Detect which cell encompasses the target text, then output its [X, Y] center coordinate. 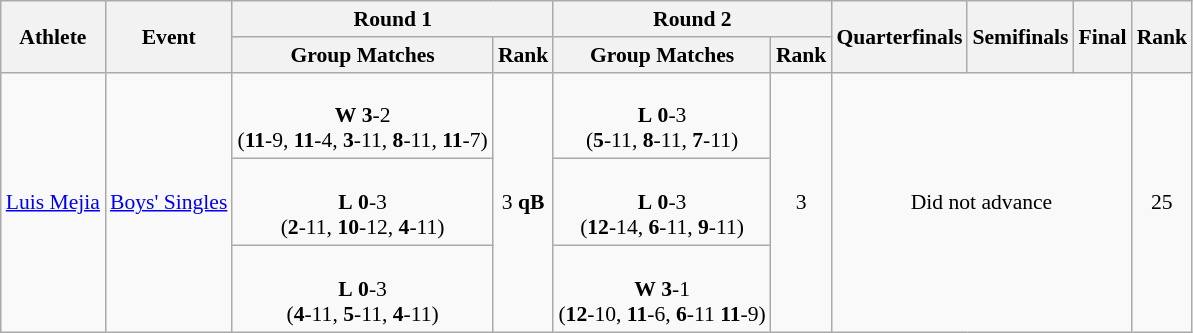
Semifinals [1020, 36]
Round 2 [692, 19]
W 3-1 (12-10, 11-6, 6-11 11-9) [662, 290]
Event [168, 36]
25 [1162, 202]
Did not advance [981, 202]
Round 1 [392, 19]
Luis Mejia [53, 202]
L 0-3 (12-14, 6-11, 9-11) [662, 202]
L 0-3 (5-11, 8-11, 7-11) [662, 116]
Boys' Singles [168, 202]
L 0-3 (4-11, 5-11, 4-11) [362, 290]
L 0-3 (2-11, 10-12, 4-11) [362, 202]
3 qB [524, 202]
3 [802, 202]
Athlete [53, 36]
W 3-2 (11-9, 11-4, 3-11, 8-11, 11-7) [362, 116]
Final [1102, 36]
Quarterfinals [899, 36]
